Search for the cell housing the specified text and yield its (x, y) center coordinate. 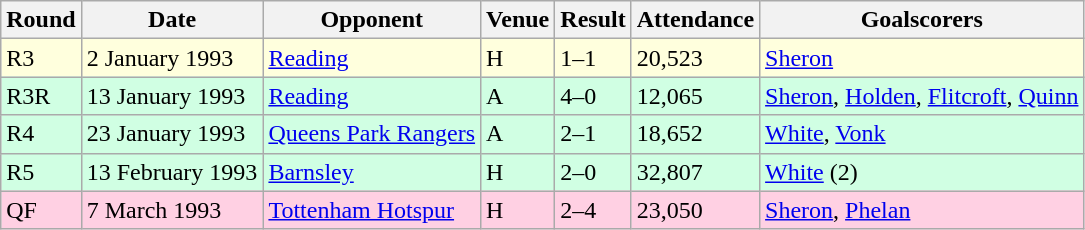
Attendance (695, 20)
R3R (41, 96)
4–0 (593, 96)
Result (593, 20)
2–1 (593, 134)
1–1 (593, 58)
Queens Park Rangers (372, 134)
23,050 (695, 210)
13 February 1993 (172, 172)
R4 (41, 134)
Sheron (922, 58)
2 January 1993 (172, 58)
2–4 (593, 210)
Goalscorers (922, 20)
Tottenham Hotspur (372, 210)
32,807 (695, 172)
18,652 (695, 134)
Barnsley (372, 172)
Sheron, Holden, Flitcroft, Quinn (922, 96)
23 January 1993 (172, 134)
Opponent (372, 20)
13 January 1993 (172, 96)
Date (172, 20)
Sheron, Phelan (922, 210)
2–0 (593, 172)
20,523 (695, 58)
7 March 1993 (172, 210)
12,065 (695, 96)
Venue (518, 20)
R5 (41, 172)
R3 (41, 58)
Round (41, 20)
White, Vonk (922, 134)
QF (41, 210)
White (2) (922, 172)
